From the cell containing the given text, extract its center point as [x, y] coordinate. 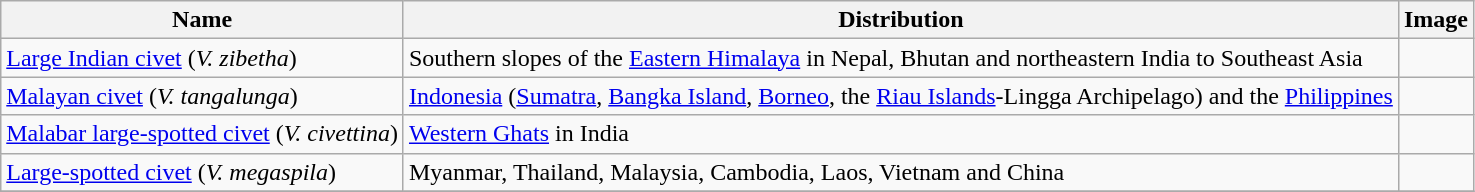
Western Ghats in India [900, 134]
Malabar large-spotted civet (V. civettina) [202, 134]
Distribution [900, 20]
Image [1436, 20]
Malayan civet (V. tangalunga) [202, 96]
Myanmar, Thailand, Malaysia, Cambodia, Laos, Vietnam and China [900, 172]
Large Indian civet (V. zibetha) [202, 58]
Name [202, 20]
Large-spotted civet (V. megaspila) [202, 172]
Southern slopes of the Eastern Himalaya in Nepal, Bhutan and northeastern India to Southeast Asia [900, 58]
Indonesia (Sumatra, Bangka Island, Borneo, the Riau Islands-Lingga Archipelago) and the Philippines [900, 96]
